Determine the (X, Y) coordinate at the center of the cell enclosing the given text.  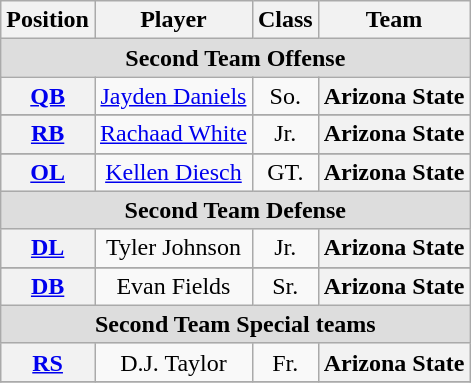
DB (48, 286)
Fr. (285, 362)
Team (394, 20)
DL (48, 248)
Rachaad White (173, 134)
Class (285, 20)
QB (48, 96)
Sr. (285, 286)
Second Team Special teams (236, 324)
So. (285, 96)
Tyler Johnson (173, 248)
Jayden Daniels (173, 96)
Evan Fields (173, 286)
Second Team Offense (236, 58)
Player (173, 20)
Position (48, 20)
Kellen Diesch (173, 172)
RB (48, 134)
OL (48, 172)
GT. (285, 172)
D.J. Taylor (173, 362)
RS (48, 362)
Second Team Defense (236, 210)
